Find where the given text appears and provide that cell's center as (X, Y) coordinate. 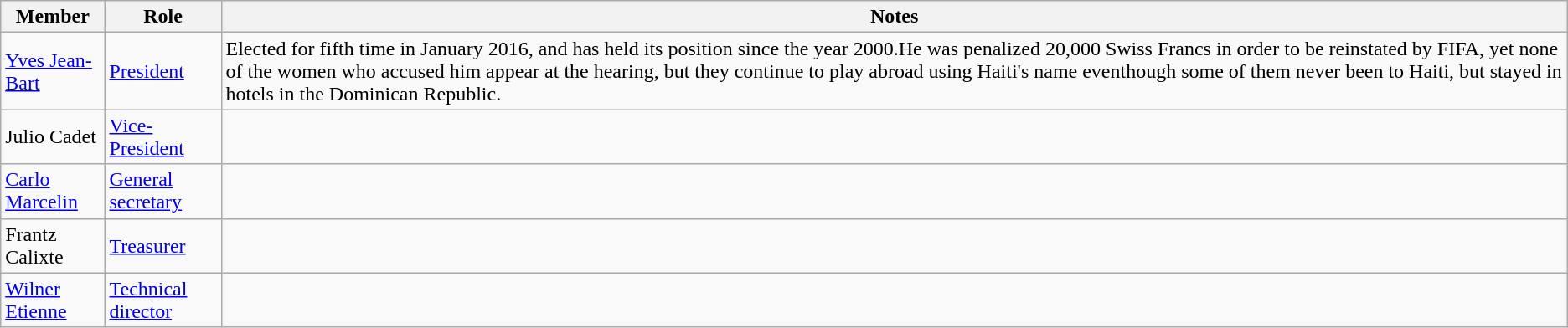
Yves Jean-Bart (53, 71)
Wilner Etienne (53, 300)
President (162, 71)
General secretary (162, 191)
Vice-President (162, 137)
Treasurer (162, 246)
Technical director (162, 300)
Carlo Marcelin (53, 191)
Role (162, 17)
Member (53, 17)
Notes (895, 17)
Julio Cadet (53, 137)
Frantz Calixte (53, 246)
